Locate the cell with the specified text and output its [X, Y] center coordinate. 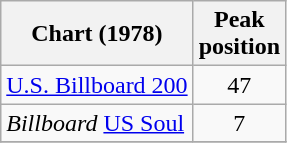
Chart (1978) [97, 34]
7 [239, 123]
Billboard US Soul [97, 123]
U.S. Billboard 200 [97, 85]
47 [239, 85]
Peakposition [239, 34]
